Scan for the cell matching the given text and deliver its [x, y] coordinate at center. 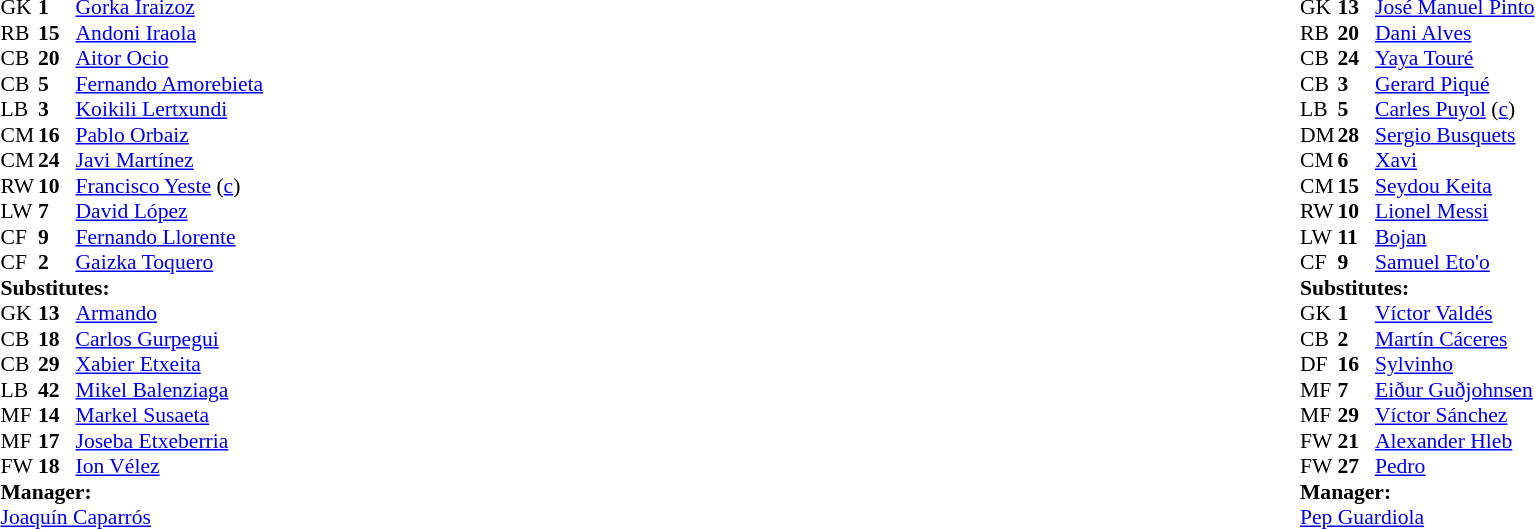
Sergio Busquets [1454, 135]
Sylvinho [1454, 365]
DM [1319, 135]
Koikili Lertxundi [170, 109]
Yaya Touré [1454, 59]
17 [57, 441]
Pedro [1454, 467]
28 [1356, 135]
Mikel Balenziaga [170, 390]
11 [1356, 237]
Xabier Etxeita [170, 365]
14 [57, 415]
Markel Susaeta [170, 415]
Eiður Guðjohnsen [1454, 390]
DF [1319, 365]
21 [1356, 441]
Dani Alves [1454, 33]
Martín Cáceres [1454, 339]
Samuel Eto'o [1454, 263]
Víctor Valdés [1454, 313]
Xavi [1454, 161]
42 [57, 390]
6 [1356, 161]
Francisco Yeste (c) [170, 186]
Lionel Messi [1454, 211]
Javi Martínez [170, 161]
David López [170, 211]
1 [1356, 313]
Gerard Piqué [1454, 84]
13 [57, 313]
Seydou Keita [1454, 186]
Joseba Etxeberria [170, 441]
Carles Puyol (c) [1454, 109]
Armando [170, 313]
Andoni Iraola [170, 33]
Bojan [1454, 237]
Aitor Ocio [170, 59]
Ion Vélez [170, 467]
Gaizka Toquero [170, 263]
Fernando Amorebieta [170, 84]
Pablo Orbaiz [170, 135]
Carlos Gurpegui [170, 339]
Víctor Sánchez [1454, 415]
Fernando Llorente [170, 237]
27 [1356, 467]
Alexander Hleb [1454, 441]
